Return the [x, y] coordinate for the center point of the cell that contains the specified text.  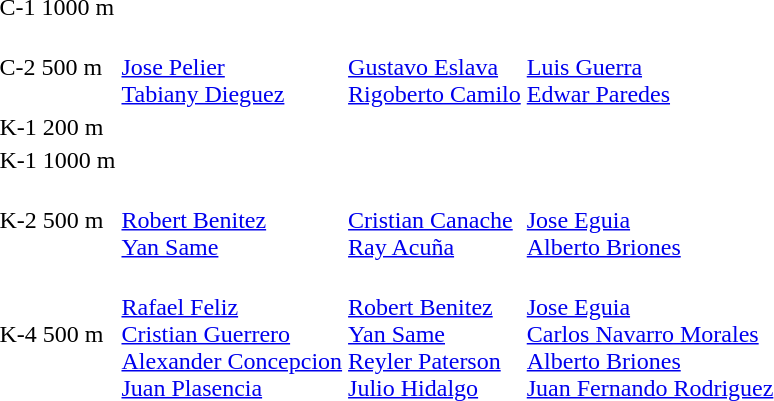
Cristian CanacheRay Acuña [435, 220]
Robert BenitezYan Same [232, 220]
Gustavo EslavaRigoberto Camilo [435, 67]
Jose PelierTabiany Dieguez [232, 67]
